Extract the (x, y) coordinate from the center of the cell holding the provided text.  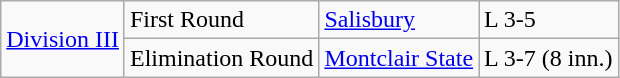
L 3-5 (548, 20)
Montclair State (399, 58)
Division III (63, 39)
Elimination Round (221, 58)
Salisbury (399, 20)
First Round (221, 20)
L 3-7 (8 inn.) (548, 58)
